Return the [X, Y] coordinate for the center point of the cell that contains the specified text.  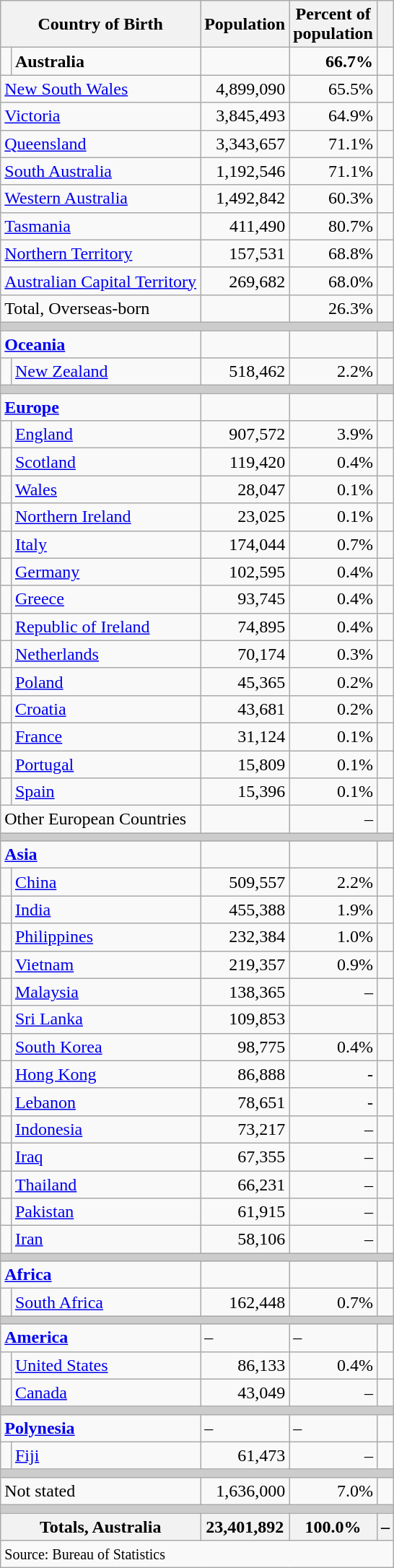
78,651 [245, 1102]
174,044 [245, 544]
Germany [105, 572]
England [105, 435]
Philippines [105, 937]
1,192,546 [245, 171]
Pakistan [105, 1212]
43,049 [245, 1393]
98,775 [245, 1047]
15,809 [245, 765]
Population [245, 25]
Portugal [105, 765]
Polynesia [101, 1428]
70,174 [245, 654]
3.9% [333, 435]
232,384 [245, 937]
Poland [105, 681]
Fiji [105, 1455]
15,396 [245, 792]
0.9% [333, 964]
Lebanon [105, 1102]
86,133 [245, 1365]
Not stated [101, 1491]
Vietnam [105, 964]
269,682 [245, 281]
61,915 [245, 1212]
Tasmania [101, 226]
Africa [101, 1275]
162,448 [245, 1302]
100.0% [333, 1527]
Asia [101, 855]
New South Wales [101, 89]
138,365 [245, 992]
74,895 [245, 627]
31,124 [245, 736]
Thailand [105, 1185]
411,490 [245, 226]
South Korea [105, 1047]
68.8% [333, 253]
Greece [105, 599]
73,217 [245, 1129]
7.0% [333, 1491]
Canada [105, 1393]
China [105, 882]
64.9% [333, 116]
119,420 [245, 462]
907,572 [245, 435]
Totals, Australia [101, 1527]
Scotland [105, 462]
United States [105, 1365]
43,681 [245, 709]
23,025 [245, 517]
Australian Capital Territory [101, 281]
61,473 [245, 1455]
America [101, 1338]
102,595 [245, 572]
Iran [105, 1240]
60.3% [333, 199]
509,557 [245, 882]
80.7% [333, 226]
86,888 [245, 1074]
South Australia [101, 171]
26.3% [333, 308]
93,745 [245, 599]
Percent ofpopulation [333, 25]
Malaysia [105, 992]
Western Australia [101, 199]
68.0% [333, 281]
Republic of Ireland [105, 627]
45,365 [245, 681]
Indonesia [105, 1129]
1,492,842 [245, 199]
Sri Lanka [105, 1019]
Croatia [105, 709]
Europe [101, 407]
Total, Overseas-born [101, 308]
Source: Bureau of Statistics [198, 1554]
455,388 [245, 910]
Queensland [101, 144]
66,231 [245, 1185]
Netherlands [105, 654]
Hong Kong [105, 1074]
Wales [105, 489]
1,636,000 [245, 1491]
58,106 [245, 1240]
23,401,892 [245, 1527]
Oceania [101, 344]
India [105, 910]
1.9% [333, 910]
Northern Territory [101, 253]
157,531 [245, 253]
France [105, 736]
Spain [105, 792]
Iraq [105, 1157]
67,355 [245, 1157]
28,047 [245, 489]
1.0% [333, 937]
0.3% [333, 654]
Italy [105, 544]
Country of Birth [101, 25]
109,853 [245, 1019]
518,462 [245, 372]
66.7% [333, 61]
Victoria [101, 116]
South Africa [105, 1302]
Australia [105, 61]
3,845,493 [245, 116]
65.5% [333, 89]
3,343,657 [245, 144]
219,357 [245, 964]
New Zealand [105, 372]
4,899,090 [245, 89]
Other European Countries [101, 819]
Northern Ireland [105, 517]
